Provide the [x, y] coordinate of the cell's center where the given text is located.  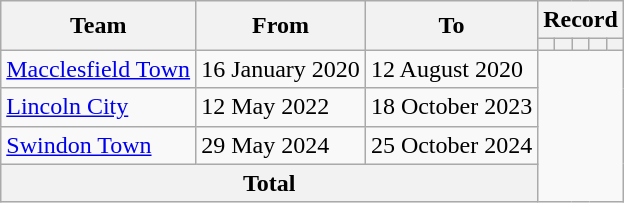
12 May 2022 [281, 107]
From [281, 26]
25 October 2024 [451, 145]
To [451, 26]
12 August 2020 [451, 69]
18 October 2023 [451, 107]
Total [270, 183]
29 May 2024 [281, 145]
16 January 2020 [281, 69]
Swindon Town [98, 145]
Lincoln City [98, 107]
Macclesfield Town [98, 69]
Team [98, 26]
Record [581, 20]
